Scan for the cell matching the given text and deliver its [X, Y] coordinate at center. 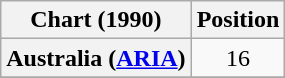
Chart (1990) [96, 20]
Position [238, 20]
Australia (ARIA) [96, 58]
16 [238, 58]
